Output the [x, y] coordinate of the center of the cell containing the given text.  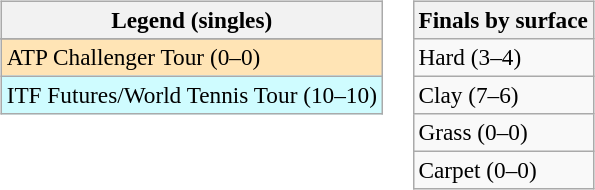
ITF Futures/World Tennis Tour (10–10) [192, 95]
Carpet (0–0) [503, 171]
Finals by surface [503, 20]
Clay (7–6) [503, 95]
Hard (3–4) [503, 57]
Legend (singles) [192, 20]
ATP Challenger Tour (0–0) [192, 57]
Grass (0–0) [503, 133]
